For the text-containing cell, return its midpoint in [x, y] coordinate format. 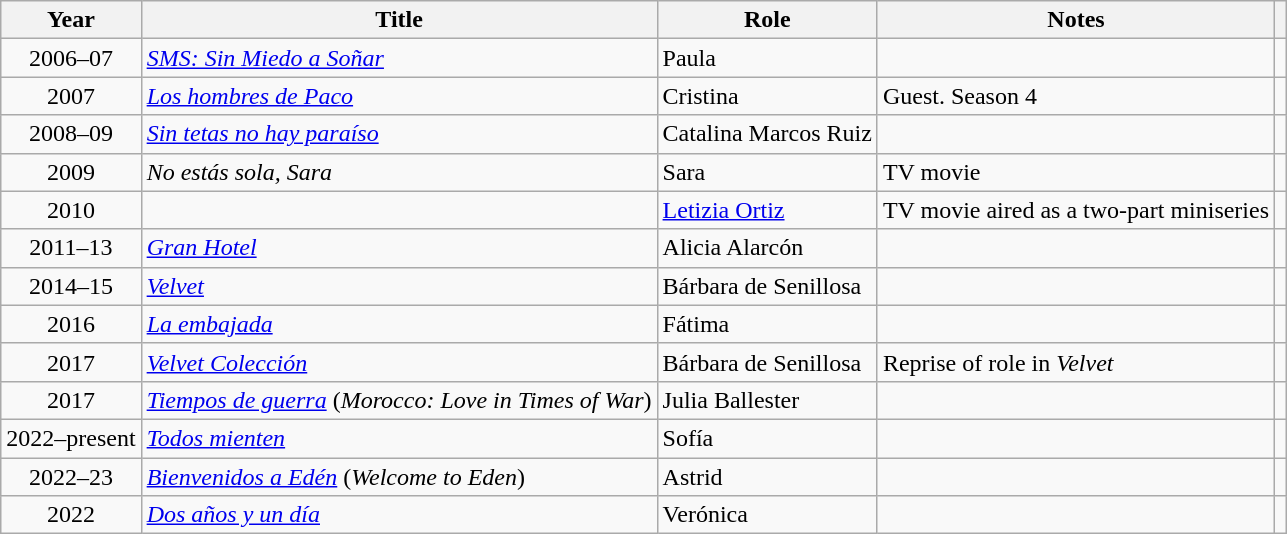
Alicia Alarcón [767, 248]
TV movie aired as a two-part miniseries [1076, 210]
Velvet Colección [399, 362]
2022–23 [71, 477]
Letizia Ortiz [767, 210]
2007 [71, 96]
Velvet [399, 286]
2022 [71, 515]
Year [71, 20]
Todos mienten [399, 438]
2006–07 [71, 58]
Paula [767, 58]
Fátima [767, 324]
Sara [767, 172]
Bienvenidos a Edén (Welcome to Eden) [399, 477]
Catalina Marcos Ruiz [767, 134]
Dos años y un día [399, 515]
Gran Hotel [399, 248]
Title [399, 20]
Astrid [767, 477]
Los hombres de Paco [399, 96]
Reprise of role in Velvet [1076, 362]
2008–09 [71, 134]
Tiempos de guerra (Morocco: Love in Times of War) [399, 400]
No estás sola, Sara [399, 172]
Julia Ballester [767, 400]
SMS: Sin Miedo a Soñar [399, 58]
Role [767, 20]
Guest. Season 4 [1076, 96]
Sin tetas no hay paraíso [399, 134]
2014–15 [71, 286]
2010 [71, 210]
Verónica [767, 515]
Cristina [767, 96]
TV movie [1076, 172]
2009 [71, 172]
2016 [71, 324]
2011–13 [71, 248]
2022–present [71, 438]
Sofía [767, 438]
Notes [1076, 20]
La embajada [399, 324]
